Detect which cell encompasses the target text, then output its [x, y] center coordinate. 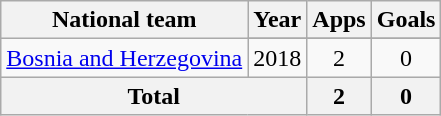
Goals [406, 20]
Total [154, 96]
Year [278, 20]
National team [124, 20]
Apps [339, 20]
Bosnia and Herzegovina [124, 58]
2018 [278, 58]
